Pinpoint the cell where the given text exists, returning its (X, Y) midpoint coordinate. 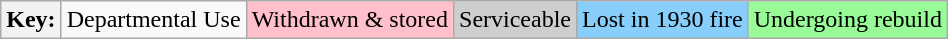
Undergoing rebuild (848, 20)
Departmental Use (154, 20)
Serviceable (516, 20)
Lost in 1930 fire (663, 20)
Key: (31, 20)
Withdrawn & stored (350, 20)
